From the cell containing the given text, extract its center point as [x, y] coordinate. 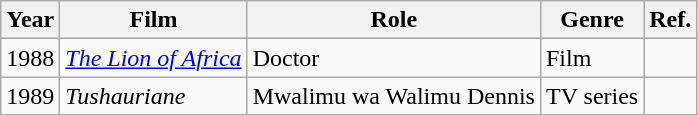
Year [30, 20]
Doctor [394, 58]
Genre [592, 20]
Role [394, 20]
Mwalimu wa Walimu Dennis [394, 96]
Ref. [670, 20]
1989 [30, 96]
Tushauriane [154, 96]
The Lion of Africa [154, 58]
1988 [30, 58]
TV series [592, 96]
